Find where the given text appears and provide that cell's center as (X, Y) coordinate. 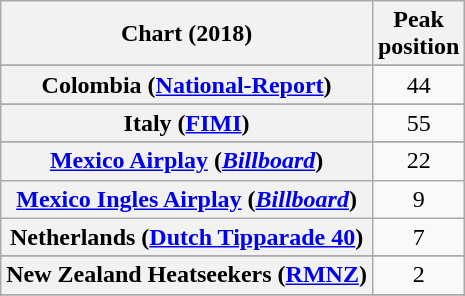
Peakposition (418, 34)
2 (418, 275)
7 (418, 237)
55 (418, 123)
Colombia (National-Report) (187, 85)
New Zealand Heatseekers (RMNZ) (187, 275)
Italy (FIMI) (187, 123)
Mexico Ingles Airplay (Billboard) (187, 199)
9 (418, 199)
44 (418, 85)
Chart (2018) (187, 34)
22 (418, 161)
Netherlands (Dutch Tipparade 40) (187, 237)
Mexico Airplay (Billboard) (187, 161)
